Capture the cell that displays the provided text and extract its [X, Y] central coordinate. 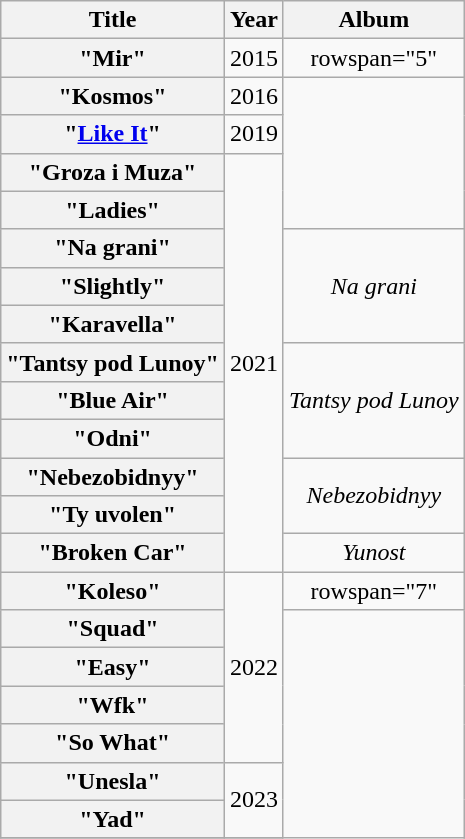
"Koleso" [113, 591]
Year [254, 20]
"Ladies" [113, 210]
"Groza i Muza" [113, 172]
"Na grani" [113, 248]
"Yad" [113, 819]
Nebezobidnyy [374, 496]
Tantsy pod Lunoy [374, 400]
2022 [254, 667]
"Odni" [113, 438]
"Karavella" [113, 324]
Album [374, 20]
"Mir" [113, 58]
2016 [254, 96]
"Like It" [113, 134]
rowspan="5" [374, 58]
2021 [254, 362]
"Slightly" [113, 286]
"Easy" [113, 667]
rowspan="7" [374, 591]
Yunost [374, 553]
"Broken Car" [113, 553]
Title [113, 20]
2023 [254, 800]
"Wfk" [113, 705]
"Nebezobidnyy" [113, 477]
"Blue Air" [113, 400]
"Kosmos" [113, 96]
"Tantsy pod Lunoy" [113, 362]
"Ty uvolen" [113, 515]
"Unesla" [113, 781]
2015 [254, 58]
2019 [254, 134]
Na grani [374, 286]
"So What" [113, 743]
"Squad" [113, 629]
